Find where the given text appears and provide that cell's center as (x, y) coordinate. 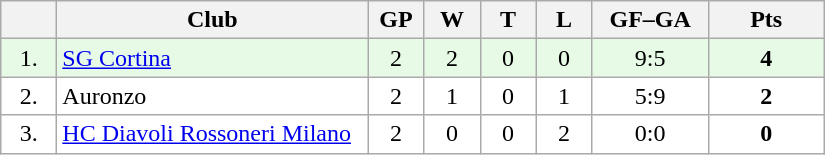
GP (396, 20)
4 (766, 58)
L (564, 20)
W (452, 20)
HC Diavoli Rossoneri Milano (212, 134)
0:0 (650, 134)
3. (29, 134)
T (508, 20)
9:5 (650, 58)
Club (212, 20)
Pts (766, 20)
2. (29, 96)
Auronzo (212, 96)
5:9 (650, 96)
SG Cortina (212, 58)
1. (29, 58)
GF–GA (650, 20)
